For the text-containing cell, return its midpoint in (x, y) coordinate format. 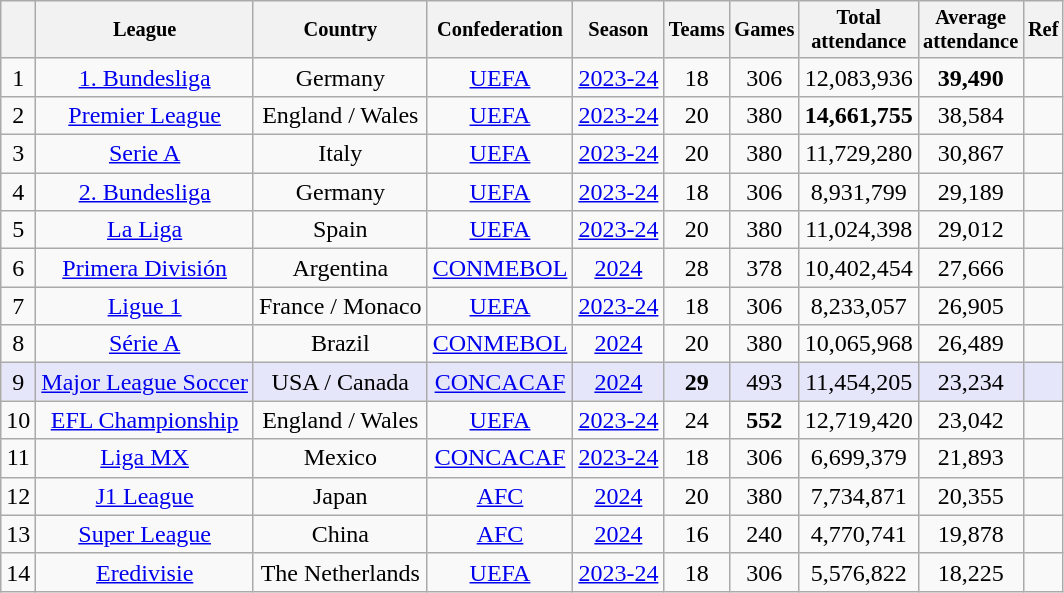
12,719,420 (858, 420)
Mexico (340, 458)
18,225 (970, 572)
Country (340, 30)
14,661,755 (858, 115)
Argentina (340, 268)
Confederation (500, 30)
Série A (145, 344)
11,024,398 (858, 230)
6 (18, 268)
29 (697, 382)
Italy (340, 154)
Totalattendance (858, 30)
Eredivisie (145, 572)
12,083,936 (858, 77)
Major League Soccer (145, 382)
38,584 (970, 115)
8,931,799 (858, 192)
30,867 (970, 154)
11,729,280 (858, 154)
EFL Championship (145, 420)
Primera División (145, 268)
29,012 (970, 230)
12 (18, 496)
19,878 (970, 534)
493 (764, 382)
Season (618, 30)
28 (697, 268)
Ref (1043, 30)
21,893 (970, 458)
39,490 (970, 77)
J1 League (145, 496)
3 (18, 154)
13 (18, 534)
26,489 (970, 344)
24 (697, 420)
Spain (340, 230)
1. Bundesliga (145, 77)
Ligue 1 (145, 306)
7,734,871 (858, 496)
1 (18, 77)
2 (18, 115)
Liga MX (145, 458)
6,699,379 (858, 458)
Super League (145, 534)
23,042 (970, 420)
Brazil (340, 344)
26,905 (970, 306)
USA / Canada (340, 382)
Serie A (145, 154)
Averageattendance (970, 30)
10 (18, 420)
16 (697, 534)
Premier League (145, 115)
20,355 (970, 496)
9 (18, 382)
552 (764, 420)
4 (18, 192)
China (340, 534)
Japan (340, 496)
29,189 (970, 192)
League (145, 30)
5 (18, 230)
27,666 (970, 268)
4,770,741 (858, 534)
14 (18, 572)
Teams (697, 30)
240 (764, 534)
La Liga (145, 230)
8,233,057 (858, 306)
11 (18, 458)
10,065,968 (858, 344)
7 (18, 306)
5,576,822 (858, 572)
France / Monaco (340, 306)
11,454,205 (858, 382)
23,234 (970, 382)
2. Bundesliga (145, 192)
8 (18, 344)
10,402,454 (858, 268)
Games (764, 30)
The Netherlands (340, 572)
378 (764, 268)
